Return the [x, y] coordinate for the center point of the cell that contains the specified text.  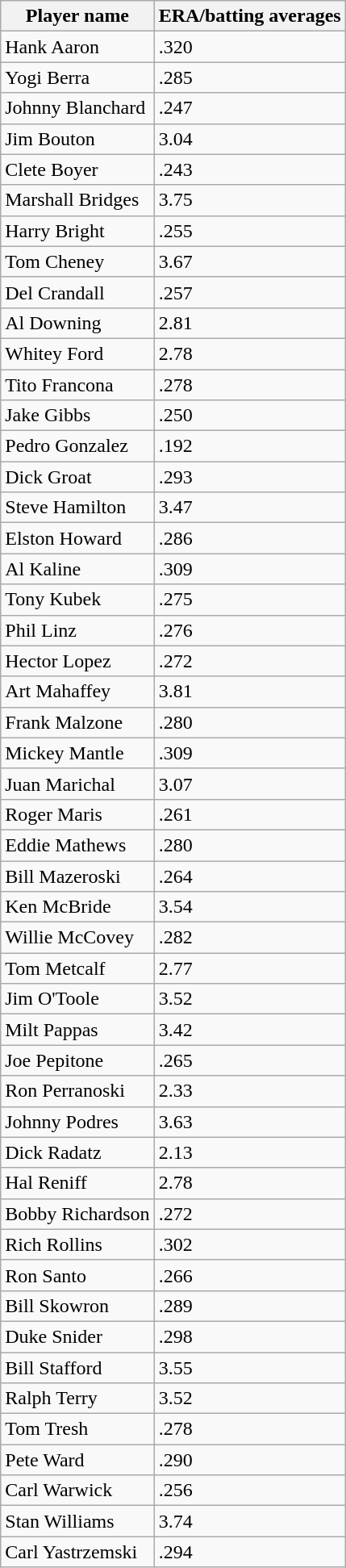
Bill Skowron [77, 1306]
Al Downing [77, 323]
Clete Boyer [77, 169]
Pete Ward [77, 1460]
3.55 [250, 1368]
.289 [250, 1306]
Ralph Terry [77, 1399]
.294 [250, 1552]
Willie McCovey [77, 938]
Yogi Berra [77, 77]
3.47 [250, 508]
Juan Marichal [77, 784]
.247 [250, 108]
3.42 [250, 1030]
.257 [250, 292]
Rich Rollins [77, 1244]
Tom Tresh [77, 1429]
Tom Metcalf [77, 968]
2.81 [250, 323]
Al Kaline [77, 569]
2.77 [250, 968]
.250 [250, 416]
Phil Linz [77, 630]
3.07 [250, 784]
2.33 [250, 1091]
Tito Francona [77, 385]
.276 [250, 630]
Jim O'Toole [77, 999]
Pedro Gonzalez [77, 446]
Roger Maris [77, 814]
.256 [250, 1491]
Tony Kubek [77, 600]
.282 [250, 938]
3.63 [250, 1122]
Frank Malzone [77, 722]
Whitey Ford [77, 353]
Duke Snider [77, 1336]
3.74 [250, 1521]
Stan Williams [77, 1521]
.285 [250, 77]
Jim Bouton [77, 139]
Hal Reniff [77, 1183]
Carl Yastrzemski [77, 1552]
.275 [250, 600]
.320 [250, 47]
Ken McBride [77, 907]
.261 [250, 814]
.286 [250, 538]
Elston Howard [77, 538]
2.13 [250, 1152]
Eddie Mathews [77, 845]
.293 [250, 477]
.192 [250, 446]
Johnny Blanchard [77, 108]
Jake Gibbs [77, 416]
Steve Hamilton [77, 508]
ERA/batting averages [250, 16]
Ron Perranoski [77, 1091]
Tom Cheney [77, 261]
.290 [250, 1460]
Player name [77, 16]
Joe Pepitone [77, 1060]
.264 [250, 876]
Mickey Mantle [77, 753]
Bill Stafford [77, 1368]
Harry Bright [77, 231]
3.67 [250, 261]
Carl Warwick [77, 1491]
.266 [250, 1275]
Bill Mazeroski [77, 876]
Milt Pappas [77, 1030]
.298 [250, 1336]
3.81 [250, 692]
.255 [250, 231]
Dick Groat [77, 477]
.302 [250, 1244]
3.75 [250, 200]
Marshall Bridges [77, 200]
3.54 [250, 907]
.265 [250, 1060]
Del Crandall [77, 292]
Johnny Podres [77, 1122]
3.04 [250, 139]
Hector Lopez [77, 661]
Art Mahaffey [77, 692]
Hank Aaron [77, 47]
Dick Radatz [77, 1152]
Bobby Richardson [77, 1214]
.243 [250, 169]
Ron Santo [77, 1275]
